Scan for the cell matching the given text and deliver its (x, y) coordinate at center. 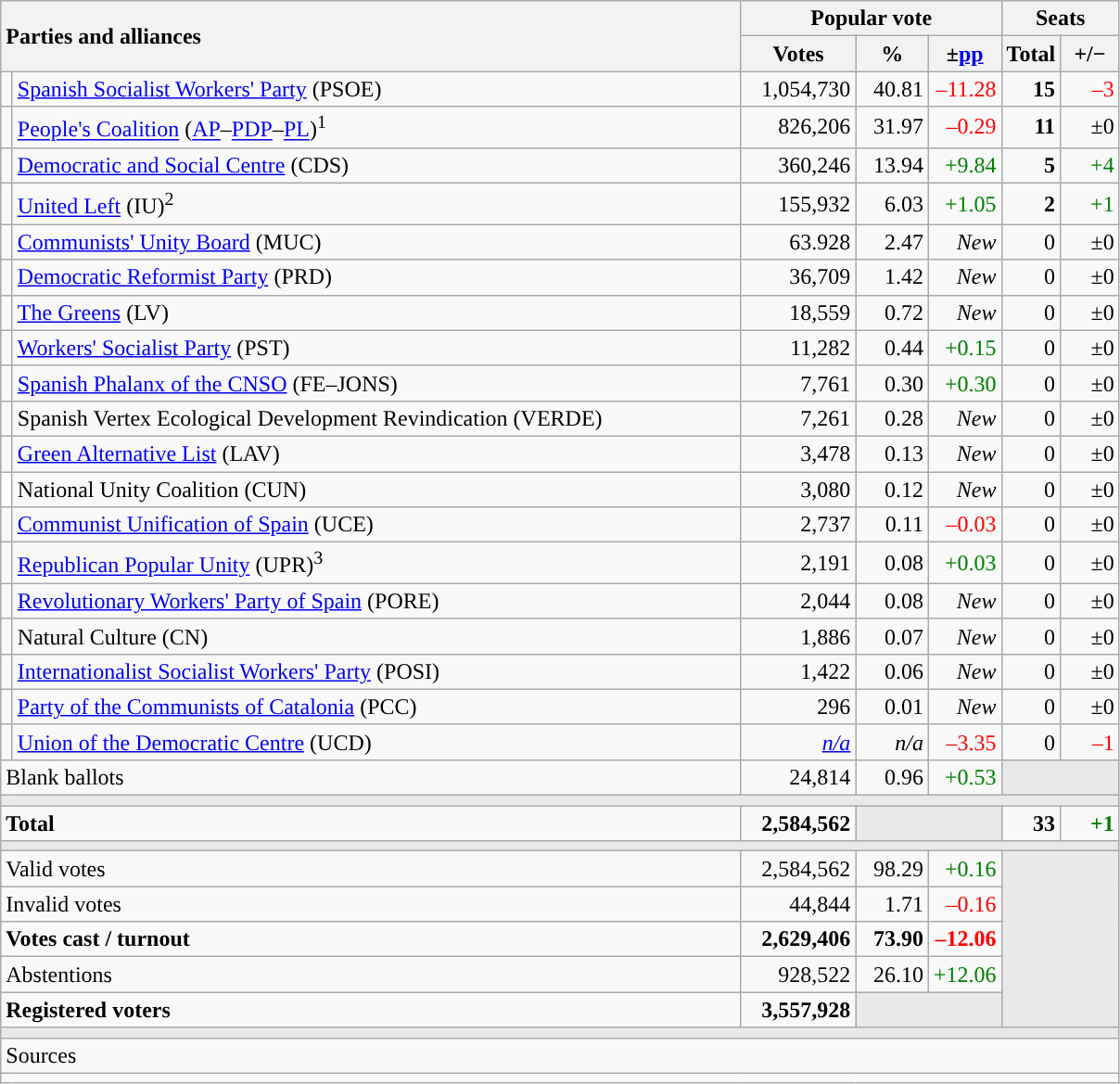
1,422 (798, 671)
–0.16 (964, 904)
Seats (1061, 19)
Internationalist Socialist Workers' Party (POSI) (376, 671)
2 (1031, 204)
18,559 (798, 312)
7,261 (798, 418)
Communist Unification of Spain (UCE) (376, 525)
2.47 (892, 242)
Spanish Phalanx of the CNSO (FE–JONS) (376, 383)
Invalid votes (371, 904)
Republican Popular Unity (UPR)3 (376, 564)
1.71 (892, 904)
+12.06 (964, 975)
Revolutionary Workers' Party of Spain (PORE) (376, 601)
Votes cast / turnout (371, 939)
26.10 (892, 975)
±pp (964, 54)
2,044 (798, 601)
Communists' Unity Board (MUC) (376, 242)
+9.84 (964, 165)
–1 (1090, 742)
73.90 (892, 939)
1,886 (798, 636)
–12.06 (964, 939)
Parties and alliances (371, 36)
+0.30 (964, 383)
15 (1031, 89)
3,557,928 (798, 1010)
11,282 (798, 348)
826,206 (798, 128)
–0.29 (964, 128)
–3 (1090, 89)
Spanish Socialist Workers' Party (PSOE) (376, 89)
31.97 (892, 128)
Union of the Democratic Centre (UCD) (376, 742)
0.72 (892, 312)
Blank ballots (371, 778)
24,814 (798, 778)
40.81 (892, 89)
+0.15 (964, 348)
98.29 (892, 869)
0.30 (892, 383)
The Greens (LV) (376, 312)
1.42 (892, 277)
0.96 (892, 778)
Valid votes (371, 869)
United Left (IU)2 (376, 204)
155,932 (798, 204)
People's Coalition (AP–PDP–PL)1 (376, 128)
Green Alternative List (LAV) (376, 453)
0.44 (892, 348)
–0.03 (964, 525)
0.13 (892, 453)
0.28 (892, 418)
928,522 (798, 975)
360,246 (798, 165)
–3.35 (964, 742)
5 (1031, 165)
% (892, 54)
National Unity Coalition (CUN) (376, 490)
+/− (1090, 54)
296 (798, 707)
Democratic Reformist Party (PRD) (376, 277)
+1.05 (964, 204)
–11.28 (964, 89)
Workers' Socialist Party (PST) (376, 348)
Registered voters (371, 1010)
3,080 (798, 490)
Party of the Communists of Catalonia (PCC) (376, 707)
Spanish Vertex Ecological Development Revindication (VERDE) (376, 418)
+0.53 (964, 778)
2,737 (798, 525)
6.03 (892, 204)
3,478 (798, 453)
2,191 (798, 564)
+0.03 (964, 564)
Votes (798, 54)
1,054,730 (798, 89)
7,761 (798, 383)
Popular vote (872, 19)
33 (1031, 823)
2,629,406 (798, 939)
+4 (1090, 165)
13.94 (892, 165)
44,844 (798, 904)
0.06 (892, 671)
0.07 (892, 636)
0.01 (892, 707)
Natural Culture (CN) (376, 636)
0.12 (892, 490)
+0.16 (964, 869)
63.928 (798, 242)
36,709 (798, 277)
11 (1031, 128)
Sources (560, 1055)
0.11 (892, 525)
Abstentions (371, 975)
Democratic and Social Centre (CDS) (376, 165)
